Extract the (X, Y) coordinate from the center of the cell holding the provided text.  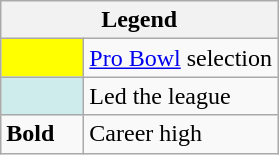
Pro Bowl selection (181, 58)
Bold (42, 134)
Led the league (181, 96)
Career high (181, 134)
Legend (140, 20)
